Scan for the cell matching the given text and deliver its (X, Y) coordinate at center. 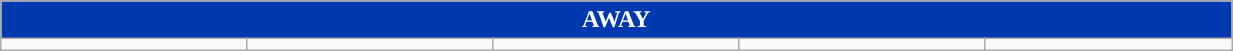
AWAY (616, 20)
